From the cell containing the given text, extract its center point as (X, Y) coordinate. 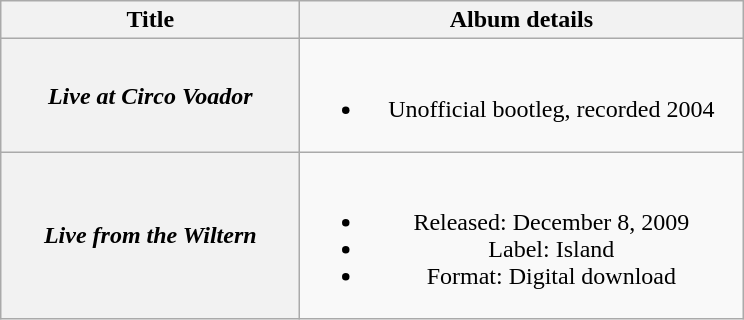
Unofficial bootleg, recorded 2004 (522, 96)
Album details (522, 20)
Live from the Wiltern (150, 236)
Live at Circo Voador (150, 96)
Title (150, 20)
Released: December 8, 2009Label: IslandFormat: Digital download (522, 236)
